Scan for the cell matching the given text and deliver its [X, Y] coordinate at center. 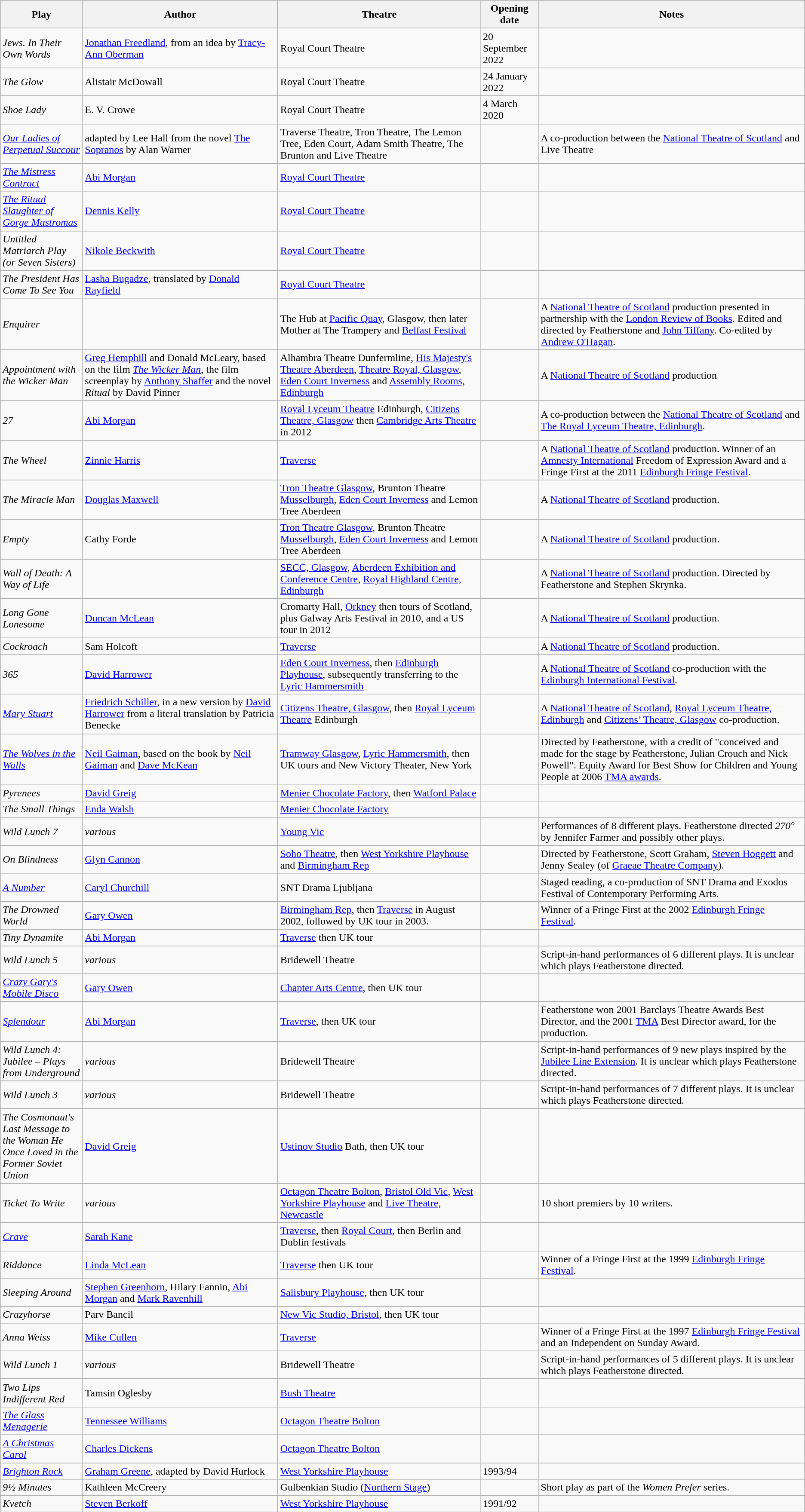
Mike Cullen [180, 1337]
Directed by Featherstone, Scott Graham, Steven Hoggett and Jenny Sealey (of Graeae Theatre Company). [672, 860]
Greg Hemphill and Donald McLeary, based on the film The Wicker Man, the film screenplay by Anthony Shaffer and the novel Ritual by David Pinner [180, 375]
Two Lips Indifferent Red [41, 1393]
Glyn Cannon [180, 860]
Stephen Greenhorn, Hilary Fannin, Abi Morgan and Mark Ravenhill [180, 1293]
Sam Holcoft [180, 646]
4 March 2020 [509, 110]
10 short premiers by 10 writers. [672, 1203]
Script-in-hand performances of 6 different plays. It is unclear which plays Featherstone directed. [672, 959]
Shoe Lady [41, 110]
Opening date [509, 15]
Staged reading, a co-production of SNT Drama and Exodos Festival of Contemporary Performing Arts. [672, 887]
Steven Berkoff [180, 1504]
Anna Weiss [41, 1337]
Octagon Theatre Bolton, Bristol Old Vic, West Yorkshire Playhouse and Live Theatre, Newcastle [379, 1203]
Kathleen McCreery [180, 1488]
Ticket To Write [41, 1203]
Pyrenees [41, 793]
On Blindness [41, 860]
Script-in-hand performances of 5 different plays. It is unclear which plays Featherstone directed. [672, 1365]
Chapter Arts Centre, then UK tour [379, 988]
The Small Things [41, 809]
Untitled Matriarch Play (or Seven Sisters) [41, 251]
1991/92 [509, 1504]
Jews. In Their Own Words [41, 48]
Play [41, 15]
Crazy Gary's Mobile Disco [41, 988]
The Glass Menagerie [41, 1421]
Young Vic [379, 831]
Featherstone won 2001 Barclays Theatre Awards Best Director, and the 2001 TMA Best Director award, for the production. [672, 1022]
Menier Chocolate Factory [379, 809]
Charles Dickens [180, 1448]
The Mistress Contract [41, 177]
Soho Theatre, then West Yorkshire Playhouse and Birmingham Rep [379, 860]
Winner of a Fringe First at the 1999 Edinburgh Fringe Festival. [672, 1264]
Ustinov Studio Bath, then UK tour [379, 1146]
Crazyhorse [41, 1315]
Wild Lunch 5 [41, 959]
Enquirer [41, 324]
A Number [41, 887]
The Ritual Slaughter of Gorge Mastromas [41, 211]
Traverse, then Royal Court, then Berlin and Dublin festivals [379, 1237]
E. V. Crowe [180, 110]
Linda McLean [180, 1264]
The President Has Come To See You [41, 285]
Winner of a Fringe First at the 1997 Edinburgh Fringe Festival and an Independent on Sunday Award. [672, 1337]
Menier Chocolate Factory, then Watford Palace [379, 793]
Our Ladies of Perpetual Succour [41, 144]
Tramway Glasgow, Lyric Hammersmith, then UK tours and New Victory Theater, New York [379, 759]
Traverse Theatre, Tron Theatre, The Lemon Tree, Eden Court, Adam Smith Theatre, The Brunton and Live Theatre [379, 144]
Caryl Churchill [180, 887]
Tennessee Williams [180, 1421]
Neil Gaiman, based on the book by Neil Gaiman and Dave McKean [180, 759]
A co-production between the National Theatre of Scotland and Live Theatre [672, 144]
Duncan McLean [180, 618]
Sarah Kane [180, 1237]
SNT Drama Ljubljana [379, 887]
Dennis Kelly [180, 211]
365 [41, 674]
adapted by Lee Hall from the novel The Sopranos by Alan Warner [180, 144]
Graham Greene, adapted by David Hurlock [180, 1471]
The Wolves in the Walls [41, 759]
Script-in-hand performances of 7 different plays. It is unclear which plays Featherstone directed. [672, 1095]
Wild Lunch 1 [41, 1365]
Notes [672, 15]
Kvetch [41, 1504]
Tiny Dynamite [41, 937]
Long Gone Lonesome [41, 618]
A National Theatre of Scotland production [672, 375]
Cockroach [41, 646]
Nikole Beckwith [180, 251]
Enda Walsh [180, 809]
A co-production between the National Theatre of Scotland and The Royal Lyceum Theatre, Edinburgh. [672, 420]
Splendour [41, 1022]
Wild Lunch 4: Jubilee – Plays from Underground [41, 1061]
Empty [41, 539]
9½ Minutes [41, 1488]
Salisbury Playhouse, then UK tour [379, 1293]
Brighton Rock [41, 1471]
Friedrich Schiller, in a new version by David Harrower from a literal translation by Patricia Benecke [180, 714]
Mary Stuart [41, 714]
Performances of 8 different plays. Featherstone directed 270° by Jennifer Farmer and possibly other plays. [672, 831]
Riddance [41, 1264]
Cathy Forde [180, 539]
27 [41, 420]
Traverse, then UK tour [379, 1022]
Citizens Theatre, Glasgow, then Royal Lyceum Theatre Edinburgh [379, 714]
Author [180, 15]
Cromarty Hall, Orkney then tours of Scotland, plus Galway Arts Festival in 2010, and a US tour in 2012 [379, 618]
Alhambra Theatre Dunfermline, His Majesty's Theatre Aberdeen, Theatre Royal, Glasgow, Eden Court Inverness and Assembly Rooms, Edinburgh [379, 375]
Douglas Maxwell [180, 500]
A Christmas Carol [41, 1448]
The Wheel [41, 460]
David Harrower [180, 674]
The Cosmonaut's Last Message to the Woman He Once Loved in the Former Soviet Union [41, 1146]
Winner of a Fringe First at the 2002 Edinburgh Fringe Festival. [672, 915]
Jonathan Freedland, from an idea by Tracy-Ann Oberman [180, 48]
Crave [41, 1237]
Lasha Bugadze, translated by Donald Rayfield [180, 285]
1993/94 [509, 1471]
Short play as part of the Women Prefer series. [672, 1488]
The Hub at Pacific Quay, Glasgow, then later Mother at The Trampery and Belfast Festival [379, 324]
Bush Theatre [379, 1393]
A National Theatre of Scotland, Royal Lyceum Theatre, Edinburgh and Citizens’ Theatre, Glasgow co-production. [672, 714]
Alistair McDowall [180, 82]
Appointment with the Wicker Man [41, 375]
New Vic Studio, Bristol, then UK tour [379, 1315]
The Drowned World [41, 915]
Wild Lunch 7 [41, 831]
24 January 2022 [509, 82]
Tamsin Oglesby [180, 1393]
Zinnie Harris [180, 460]
Theatre [379, 15]
A National Theatre of Scotland co-production with the Edinburgh International Festival. [672, 674]
Gulbenkian Studio (Northern Stage) [379, 1488]
The Glow [41, 82]
Birmingham Rep, then Traverse in August 2002, followed by UK tour in 2003. [379, 915]
The Miracle Man [41, 500]
SECC, Glasgow, Aberdeen Exhibition and Conference Centre, Royal Highland Centre, Edinburgh [379, 579]
Wall of Death: A Way of Life [41, 579]
Wild Lunch 3 [41, 1095]
Parv Bancil [180, 1315]
Sleeping Around [41, 1293]
Script-in-hand performances of 9 new plays inspired by the Jubilee Line Extension. It is unclear which plays Featherstone directed. [672, 1061]
Royal Lyceum Theatre Edinburgh, Citizens Theatre, Glasgow then Cambridge Arts Theatre in 2012 [379, 420]
Eden Court Inverness, then Edinburgh Playhouse, subsequently transferring to the Lyric Hammersmith [379, 674]
20 September 2022 [509, 48]
A National Theatre of Scotland production. Directed by Featherstone and Stephen Skrynka. [672, 579]
